Return the [X, Y] coordinate for the center point of the cell that contains the specified text.  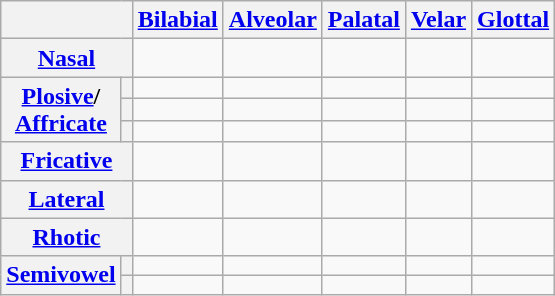
Bilabial [178, 20]
Rhotic [66, 237]
Palatal [364, 20]
Plosive/Affricate [61, 110]
Nasal [66, 58]
Glottal [514, 20]
Lateral [66, 199]
Velar [438, 20]
Fricative [66, 161]
Alveolar [272, 20]
Semivowel [61, 275]
